Return the (X, Y) coordinate for the center point of the cell that contains the specified text.  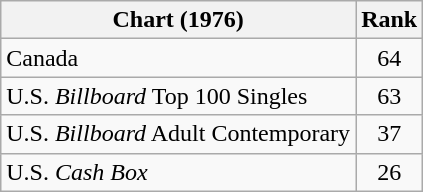
U.S. Cash Box (178, 172)
U.S. Billboard Top 100 Singles (178, 96)
Canada (178, 58)
64 (390, 58)
Chart (1976) (178, 20)
37 (390, 134)
63 (390, 96)
Rank (390, 20)
26 (390, 172)
U.S. Billboard Adult Contemporary (178, 134)
